Locate the cell with the specified text and output its (x, y) center coordinate. 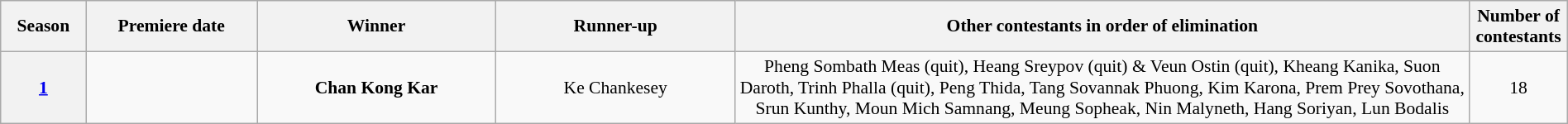
Other contestants in order of elimination (1102, 26)
Premiere date (172, 26)
Season (43, 26)
Winner (375, 26)
18 (1518, 88)
Runner-up (615, 26)
Ke Chankesey (615, 88)
1 (43, 88)
Number of contestants (1518, 26)
Chan Kong Kar (375, 88)
